Capture the cell that displays the provided text and extract its [x, y] central coordinate. 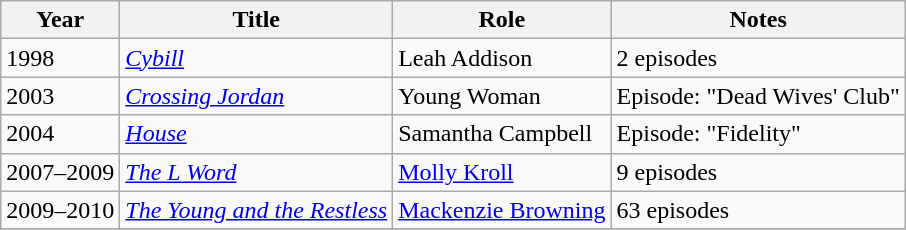
Episode: "Dead Wives' Club" [758, 96]
2004 [60, 134]
2007–2009 [60, 172]
1998 [60, 58]
Young Woman [502, 96]
House [256, 134]
Samantha Campbell [502, 134]
Title [256, 20]
9 episodes [758, 172]
Leah Addison [502, 58]
The Young and the Restless [256, 210]
Year [60, 20]
63 episodes [758, 210]
Episode: "Fidelity" [758, 134]
The L Word [256, 172]
2003 [60, 96]
Notes [758, 20]
2009–2010 [60, 210]
Crossing Jordan [256, 96]
Molly Kroll [502, 172]
Mackenzie Browning [502, 210]
Role [502, 20]
2 episodes [758, 58]
Cybill [256, 58]
